Pinpoint the cell where the given text exists, returning its [x, y] midpoint coordinate. 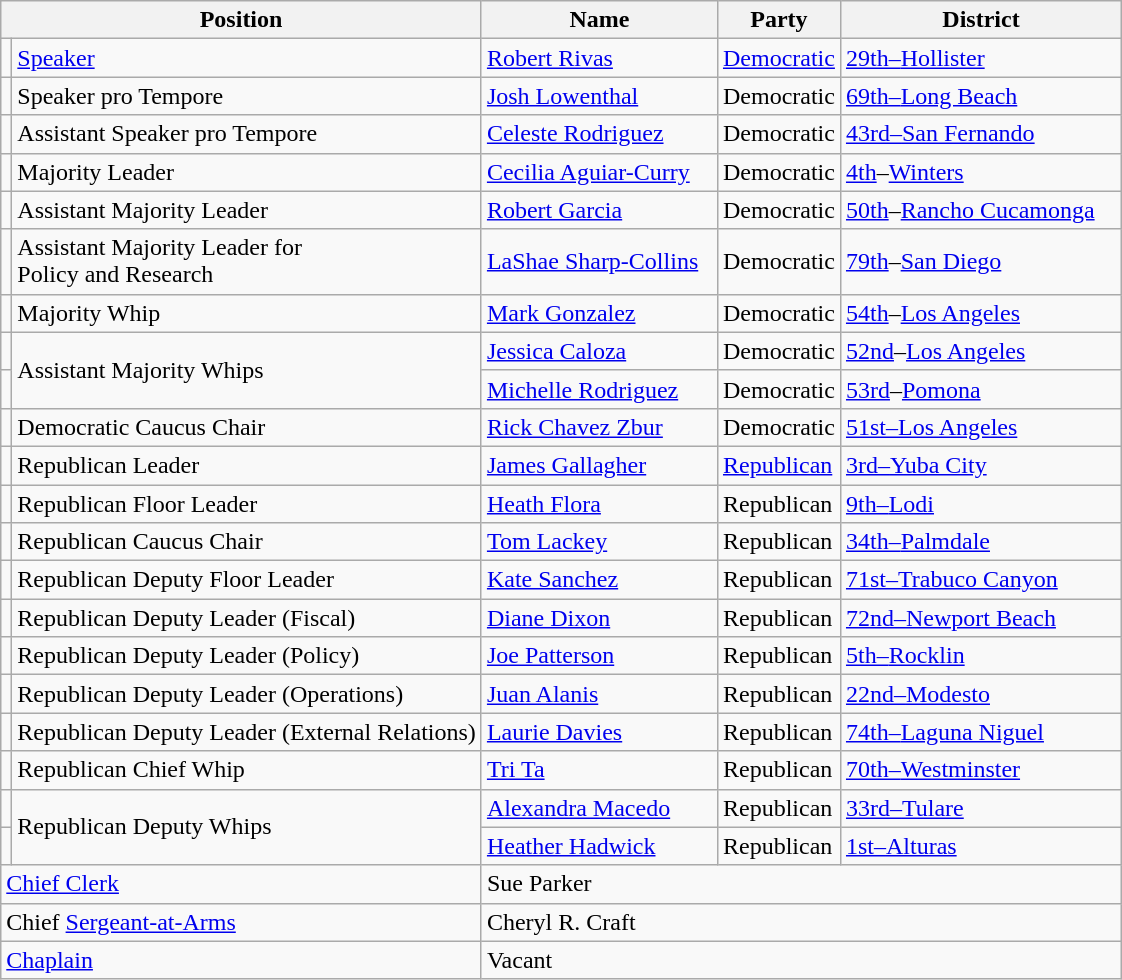
22nd–Modesto [980, 694]
Chief Clerk [242, 884]
33rd–Tulare [980, 808]
Majority Leader [247, 172]
51st–Los Angeles [980, 427]
53rd–Pomona [980, 389]
Vacant [801, 960]
Assistant Speaker pro Tempore [247, 134]
Speaker [247, 58]
72nd–Newport Beach [980, 618]
Republican Deputy Floor Leader [247, 580]
LaShae Sharp-Collins [599, 262]
Republican Deputy Leader (External Relations) [247, 732]
Jessica Caloza [599, 351]
Celeste Rodriguez [599, 134]
Kate Sanchez [599, 580]
29th–Hollister [980, 58]
Sue Parker [801, 884]
34th–Palmdale [980, 542]
43rd–San Fernando [980, 134]
Heather Hadwick [599, 846]
Rick Chavez Zbur [599, 427]
Republican Deputy Leader (Policy) [247, 656]
9th–Lodi [980, 503]
Republican Floor Leader [247, 503]
Laurie Davies [599, 732]
79th–San Diego [980, 262]
5th–Rocklin [980, 656]
Speaker pro Tempore [247, 96]
3rd–Yuba City [980, 465]
69th–Long Beach [980, 96]
Position [242, 20]
Josh Lowenthal [599, 96]
Chaplain [242, 960]
50th–Rancho Cucamonga [980, 210]
Tri Ta [599, 770]
Mark Gonzalez [599, 313]
Robert Garcia [599, 210]
70th–Westminster [980, 770]
74th–Laguna Niguel [980, 732]
Assistant Majority Whips [247, 370]
Majority Whip [247, 313]
Michelle Rodriguez [599, 389]
Republican Chief Whip [247, 770]
Republican Caucus Chair [247, 542]
Joe Patterson [599, 656]
Diane Dixon [599, 618]
Name [599, 20]
Chief Sergeant-at-Arms [242, 922]
Party [778, 20]
54th–Los Angeles [980, 313]
Assistant Majority Leader for Policy and Research [247, 262]
Robert Rivas [599, 58]
Republican Deputy Leader (Operations) [247, 694]
Tom Lackey [599, 542]
Cecilia Aguiar-Curry [599, 172]
Juan Alanis [599, 694]
District [980, 20]
James Gallagher [599, 465]
71st–Trabuco Canyon [980, 580]
Democratic Caucus Chair [247, 427]
Cheryl R. Craft [801, 922]
4th–Winters [980, 172]
52nd–Los Angeles [980, 351]
Assistant Majority Leader [247, 210]
Heath Flora [599, 503]
Republican Deputy Leader (Fiscal) [247, 618]
Republican Deputy Whips [247, 827]
Republican Leader [247, 465]
Alexandra Macedo [599, 808]
1st–Alturas [980, 846]
